Output the (x, y) coordinate of the center of the cell containing the given text.  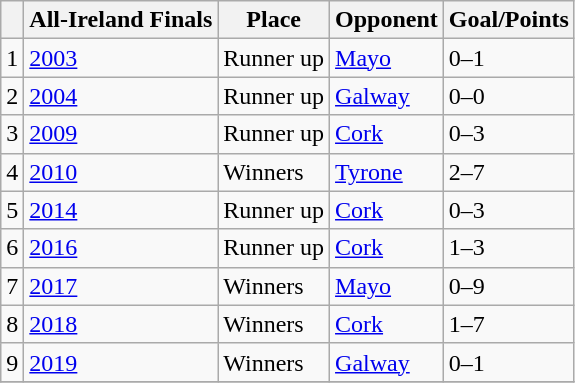
Goal/Points (508, 20)
Tyrone (387, 172)
9 (12, 362)
2014 (121, 210)
1–3 (508, 248)
8 (12, 324)
2019 (121, 362)
5 (12, 210)
2018 (121, 324)
Place (274, 20)
2003 (121, 58)
2017 (121, 286)
0–9 (508, 286)
2010 (121, 172)
2016 (121, 248)
2–7 (508, 172)
Opponent (387, 20)
2 (12, 96)
All-Ireland Finals (121, 20)
3 (12, 134)
1–7 (508, 324)
0–0 (508, 96)
2004 (121, 96)
7 (12, 286)
1 (12, 58)
2009 (121, 134)
6 (12, 248)
4 (12, 172)
